Scan for the cell matching the given text and deliver its (x, y) coordinate at center. 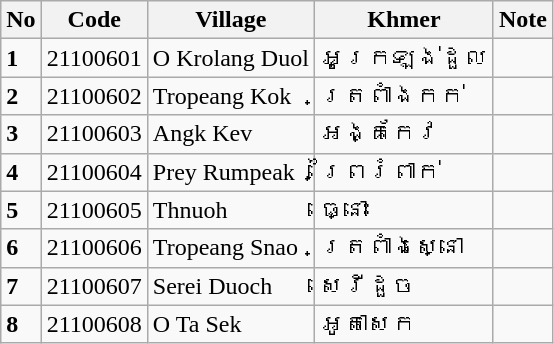
21100605 (94, 210)
21100603 (94, 134)
7 (21, 286)
21100606 (94, 248)
ត្រពាំងកក់ (404, 96)
8 (21, 324)
4 (21, 172)
Serei Duoch (230, 286)
Prey Rumpeak (230, 172)
No (21, 20)
1 (21, 58)
21100602 (94, 96)
Code (94, 20)
Angk Kev (230, 134)
21100604 (94, 172)
21100607 (94, 286)
សេរីដួច (404, 286)
2 (21, 96)
Note (522, 20)
21100608 (94, 324)
ត្រពាំងស្នោ (404, 248)
5 (21, 210)
អូតាសេក (404, 324)
O Krolang Duol (230, 58)
Tropeang Snao (230, 248)
ព្រៃរំពាក់ (404, 172)
Khmer (404, 20)
21100601 (94, 58)
Village (230, 20)
Thnuoh (230, 210)
ធ្នោះ (404, 210)
អង្គកែវ (404, 134)
អូក្រឡង់ដួល (404, 58)
3 (21, 134)
6 (21, 248)
O Ta Sek (230, 324)
Tropeang Kok (230, 96)
